Locate the cell with the specified text and output its [X, Y] center coordinate. 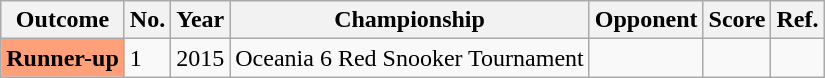
Score [737, 20]
No. [147, 20]
Ref. [798, 20]
Opponent [646, 20]
Championship [410, 20]
Runner-up [63, 58]
Oceania 6 Red Snooker Tournament [410, 58]
1 [147, 58]
Year [200, 20]
Outcome [63, 20]
2015 [200, 58]
